Provide the (X, Y) coordinate of the cell's center where the given text is located.  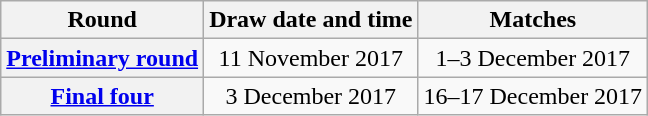
Preliminary round (102, 58)
Matches (533, 20)
Draw date and time (311, 20)
Round (102, 20)
11 November 2017 (311, 58)
1–3 December 2017 (533, 58)
Final four (102, 96)
3 December 2017 (311, 96)
16–17 December 2017 (533, 96)
